For the text-containing cell, return its midpoint in (x, y) coordinate format. 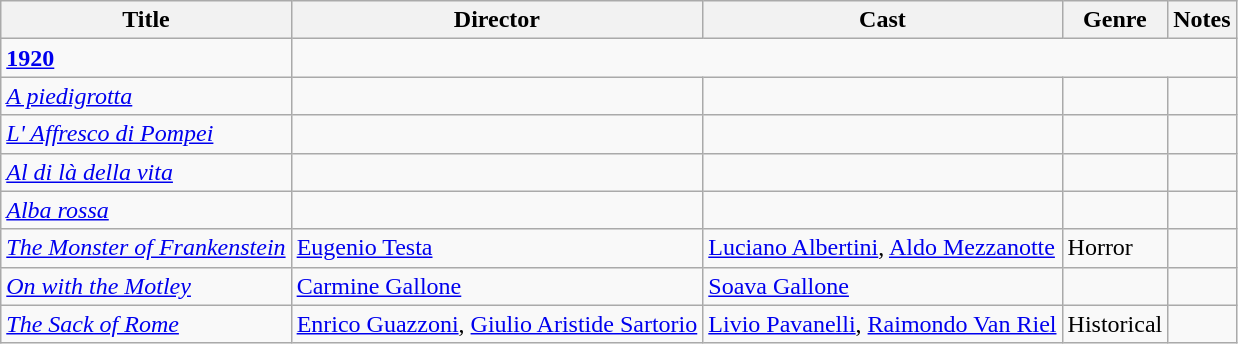
On with the Motley (146, 286)
Notes (1202, 20)
Historical (1115, 324)
The Sack of Rome (146, 324)
L' Affresco di Pompei (146, 134)
Director (497, 20)
Luciano Albertini, Aldo Mezzanotte (882, 248)
Alba rossa (146, 210)
Carmine Gallone (497, 286)
Genre (1115, 20)
Al di là della vita (146, 172)
Eugenio Testa (497, 248)
Horror (1115, 248)
Livio Pavanelli, Raimondo Van Riel (882, 324)
Soava Gallone (882, 286)
1920 (146, 58)
Enrico Guazzoni, Giulio Aristide Sartorio (497, 324)
The Monster of Frankenstein (146, 248)
A piedigrotta (146, 96)
Title (146, 20)
Cast (882, 20)
